Identify which cell holds the provided text, then report its (X, Y) central coordinate. 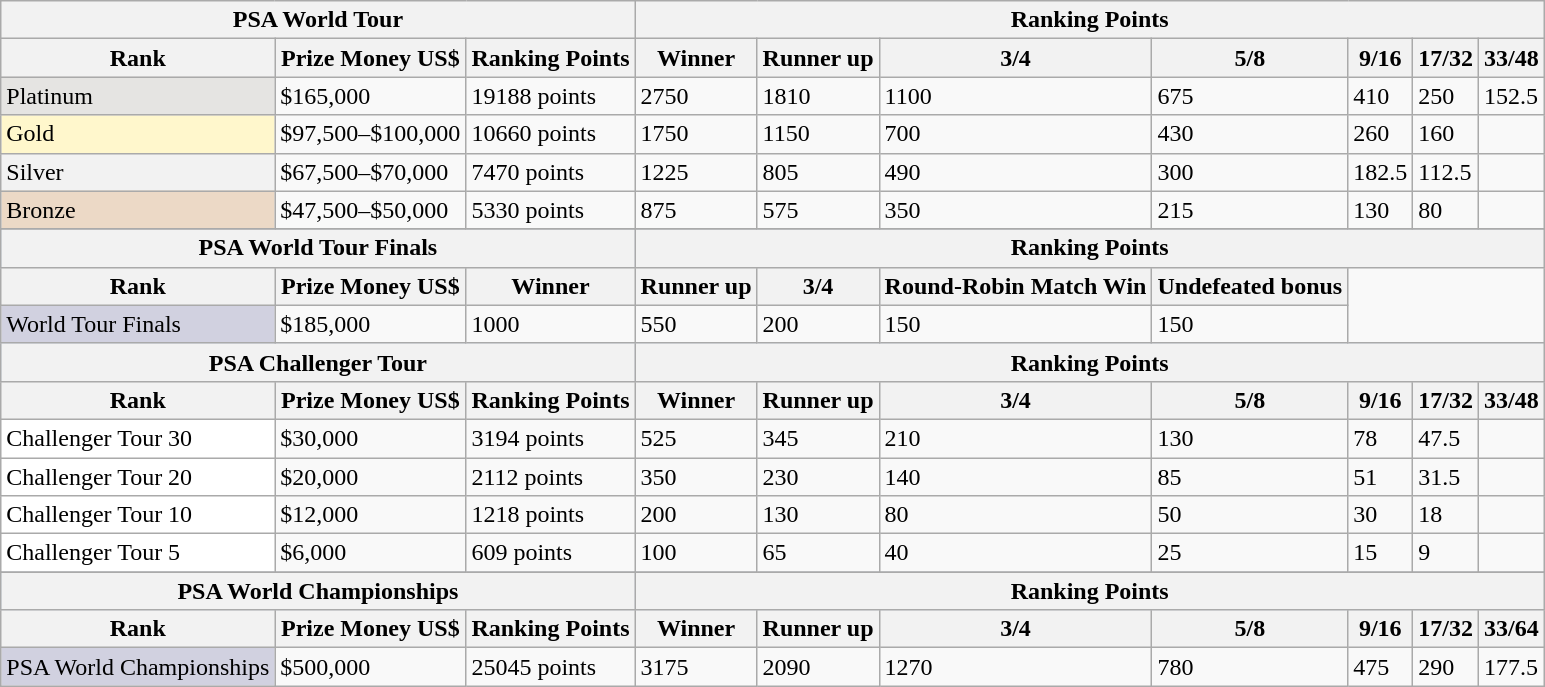
$20,000 (370, 477)
805 (818, 172)
410 (1380, 96)
Silver (138, 172)
490 (1016, 172)
260 (1380, 134)
1100 (1016, 96)
2112 points (550, 477)
10660 points (550, 134)
Round-Robin Match Win (1016, 286)
$165,000 (370, 96)
140 (1016, 477)
345 (818, 438)
2750 (696, 96)
550 (696, 324)
World Tour Finals (138, 324)
$500,000 (370, 667)
5330 points (550, 210)
2090 (818, 667)
$97,500–$100,000 (370, 134)
1810 (818, 96)
Platinum (138, 96)
160 (1446, 134)
1000 (550, 324)
1750 (696, 134)
780 (1250, 667)
30 (1380, 515)
25045 points (550, 667)
51 (1380, 477)
Gold (138, 134)
182.5 (1380, 172)
40 (1016, 553)
PSA World Tour (318, 20)
Undefeated bonus (1250, 286)
152.5 (1512, 96)
112.5 (1446, 172)
675 (1250, 96)
78 (1380, 438)
250 (1446, 96)
1218 points (550, 515)
$6,000 (370, 553)
875 (696, 210)
31.5 (1446, 477)
1270 (1016, 667)
33/64 (1512, 629)
$67,500–$70,000 (370, 172)
50 (1250, 515)
Challenger Tour 20 (138, 477)
Bronze (138, 210)
$30,000 (370, 438)
210 (1016, 438)
Challenger Tour 30 (138, 438)
3194 points (550, 438)
$47,500–$50,000 (370, 210)
15 (1380, 553)
85 (1250, 477)
290 (1446, 667)
1225 (696, 172)
525 (696, 438)
Challenger Tour 5 (138, 553)
7470 points (550, 172)
19188 points (550, 96)
430 (1250, 134)
177.5 (1512, 667)
215 (1250, 210)
9 (1446, 553)
65 (818, 553)
1150 (818, 134)
300 (1250, 172)
3175 (696, 667)
$12,000 (370, 515)
$185,000 (370, 324)
700 (1016, 134)
PSA Challenger Tour (318, 362)
18 (1446, 515)
609 points (550, 553)
100 (696, 553)
230 (818, 477)
47.5 (1446, 438)
Challenger Tour 10 (138, 515)
475 (1380, 667)
PSA World Tour Finals (318, 248)
575 (818, 210)
25 (1250, 553)
